Return the (x, y) coordinate for the center point of the cell that contains the specified text.  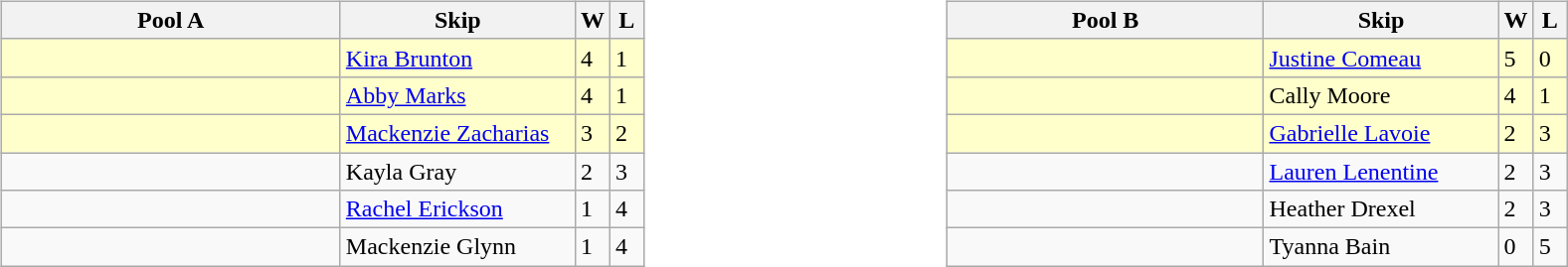
Pool A (171, 20)
Kira Brunton (457, 58)
Kayla Gray (457, 172)
Gabrielle Lavoie (1381, 133)
Heather Drexel (1381, 209)
Rachel Erickson (457, 209)
Pool B (1106, 20)
Abby Marks (457, 95)
Mackenzie Glynn (457, 247)
Mackenzie Zacharias (457, 133)
Tyanna Bain (1381, 247)
Justine Comeau (1381, 58)
Lauren Lenentine (1381, 172)
Cally Moore (1381, 95)
